Capture the cell that displays the provided text and extract its [X, Y] central coordinate. 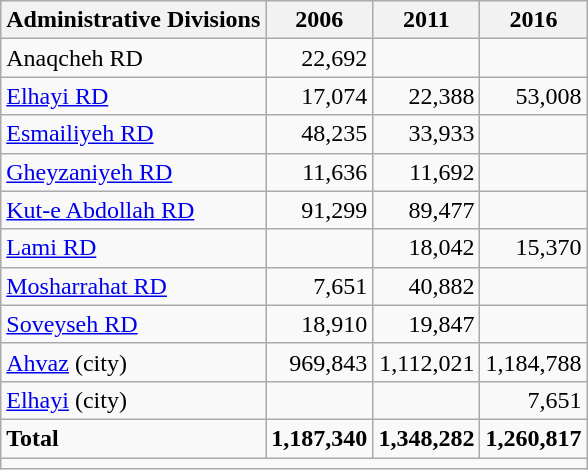
Gheyzaniyeh RD [134, 172]
Total [134, 438]
17,074 [320, 96]
1,187,340 [320, 438]
33,933 [426, 134]
18,042 [426, 248]
53,008 [534, 96]
19,847 [426, 324]
2011 [426, 20]
1,260,817 [534, 438]
1,112,021 [426, 362]
15,370 [534, 248]
91,299 [320, 210]
Mosharrahat RD [134, 286]
89,477 [426, 210]
22,692 [320, 58]
Soveyseh RD [134, 324]
48,235 [320, 134]
1,348,282 [426, 438]
11,636 [320, 172]
11,692 [426, 172]
Anaqcheh RD [134, 58]
2016 [534, 20]
1,184,788 [534, 362]
22,388 [426, 96]
Kut-e Abdollah RD [134, 210]
Esmailiyeh RD [134, 134]
Elhayi RD [134, 96]
40,882 [426, 286]
969,843 [320, 362]
Elhayi (city) [134, 400]
18,910 [320, 324]
Lami RD [134, 248]
2006 [320, 20]
Ahvaz (city) [134, 362]
Administrative Divisions [134, 20]
